Pinpoint the cell where the given text exists, returning its (X, Y) midpoint coordinate. 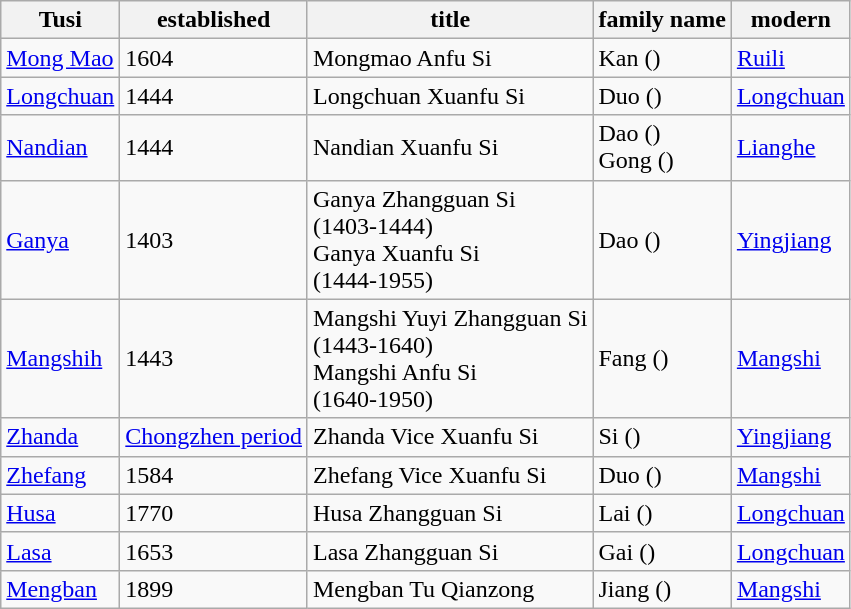
Lai () (662, 513)
Kan () (662, 58)
Mongmao Anfu Si (450, 58)
Chongzhen period (214, 437)
Mengban Tu Qianzong (450, 589)
Lasa Zhangguan Si (450, 551)
title (450, 20)
Gai () (662, 551)
Ruili (790, 58)
Dao ()Gong () (662, 148)
Mong Mao (60, 58)
1653 (214, 551)
1403 (214, 240)
1443 (214, 358)
1770 (214, 513)
Si () (662, 437)
Husa Zhangguan Si (450, 513)
1584 (214, 475)
Ganya Zhangguan Si (1403-1444)Ganya Xuanfu Si (1444-1955) (450, 240)
1604 (214, 58)
Mengban (60, 589)
established (214, 20)
Nandian Xuanfu Si (450, 148)
Mangshi Yuyi Zhangguan Si (1443-1640)Mangshi Anfu Si (1640-1950) (450, 358)
1899 (214, 589)
Ganya (60, 240)
Fang () (662, 358)
Jiang () (662, 589)
Lasa (60, 551)
Mangshih (60, 358)
Zhanda (60, 437)
Tusi (60, 20)
Zhefang (60, 475)
Zhanda Vice Xuanfu Si (450, 437)
Longchuan Xuanfu Si (450, 96)
modern (790, 20)
Lianghe (790, 148)
Husa (60, 513)
Nandian (60, 148)
Zhefang Vice Xuanfu Si (450, 475)
Dao () (662, 240)
family name (662, 20)
